Output the [X, Y] coordinate of the center of the cell containing the given text.  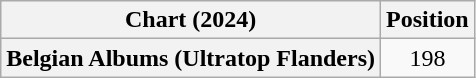
198 [428, 58]
Belgian Albums (Ultratop Flanders) [191, 58]
Position [428, 20]
Chart (2024) [191, 20]
